Identify which cell holds the provided text, then report its [x, y] central coordinate. 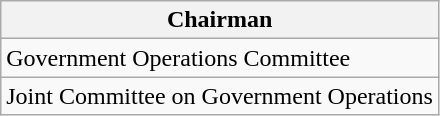
Chairman [220, 20]
Joint Committee on Government Operations [220, 96]
Government Operations Committee [220, 58]
